Return [X, Y] of the center of cell containing provided text 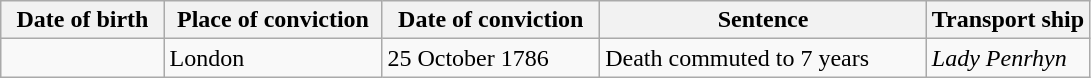
Death commuted to 7 years [764, 58]
Transport ship [1008, 20]
Date of conviction [491, 20]
25 October 1786 [491, 58]
Place of conviction [273, 20]
Date of birth [82, 20]
Sentence [764, 20]
London [273, 58]
Lady Penrhyn [1008, 58]
